Search for the cell housing the specified text and yield its [x, y] center coordinate. 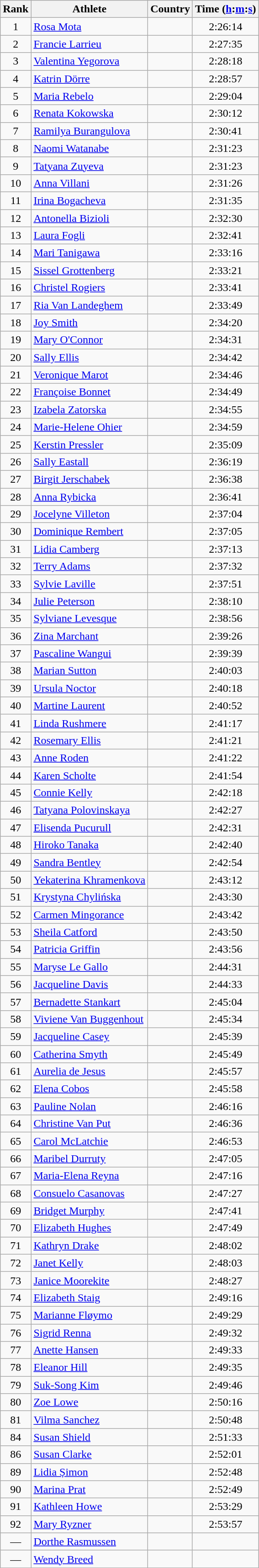
37 [16, 653]
2:46:16 [226, 1106]
Sylvie Laville [90, 584]
30 [16, 532]
33 [16, 584]
32 [16, 566]
8 [16, 148]
2:31:35 [226, 200]
2:34:20 [226, 323]
2:34:31 [226, 340]
2:28:57 [226, 79]
Viviene Van Buggenhout [90, 1019]
Jocelyne Villeton [90, 514]
Country [170, 9]
2:45:58 [226, 1089]
Izabela Zatorska [90, 410]
3 [16, 61]
2:42:31 [226, 828]
Valentina Yegorova [90, 61]
91 [16, 1507]
2:39:39 [226, 653]
2:34:59 [226, 427]
Mary O'Connor [90, 340]
62 [16, 1089]
2:37:04 [226, 514]
59 [16, 1036]
Eleanor Hill [90, 1368]
2:42:18 [226, 793]
Elisenda Pucurull [90, 828]
2:37:32 [226, 566]
2:40:52 [226, 706]
26 [16, 462]
2:43:12 [226, 880]
Yekaterina Khramenkova [90, 880]
34 [16, 601]
2:34:55 [226, 410]
2:43:56 [226, 949]
65 [16, 1141]
12 [16, 218]
41 [16, 723]
Marian Sutton [90, 671]
80 [16, 1402]
2:36:41 [226, 496]
2:37:51 [226, 584]
2:34:42 [226, 357]
2:40:03 [226, 671]
Tatyana Polovinskaya [90, 810]
47 [16, 828]
Veronique Marot [90, 375]
29 [16, 514]
2:46:53 [226, 1141]
9 [16, 166]
Maria Rebelo [90, 96]
Martine Laurent [90, 706]
Anette Hansen [90, 1350]
2:47:49 [226, 1228]
4 [16, 79]
2:42:54 [226, 862]
2:52:48 [226, 1472]
77 [16, 1350]
24 [16, 427]
Julie Peterson [90, 601]
2:51:33 [226, 1437]
Kathryn Drake [90, 1245]
2:34:46 [226, 375]
17 [16, 305]
2:45:57 [226, 1072]
Mary Ryzner [90, 1524]
25 [16, 444]
Janet Kelly [90, 1263]
2:39:26 [226, 636]
2:37:13 [226, 549]
2:49:33 [226, 1350]
Susan Shield [90, 1437]
60 [16, 1054]
Zina Marchant [90, 636]
2:46:36 [226, 1124]
Hiroko Tanaka [90, 845]
2:37:05 [226, 532]
7 [16, 131]
58 [16, 1019]
89 [16, 1472]
Bernadette Stankart [90, 1002]
Dorthe Rasmussen [90, 1541]
Francie Larrieu [90, 44]
Susan Clarke [90, 1455]
50 [16, 880]
2:26:14 [226, 27]
2:41:17 [226, 723]
2:36:19 [226, 462]
Rosemary Ellis [90, 740]
Time (h:m:s) [226, 9]
2:49:29 [226, 1315]
23 [16, 410]
Lidia Șimon [90, 1472]
Karen Scholte [90, 776]
19 [16, 340]
35 [16, 619]
84 [16, 1437]
2:33:16 [226, 253]
Tatyana Zuyeva [90, 166]
Kerstin Pressler [90, 444]
5 [16, 96]
Sally Ellis [90, 357]
31 [16, 549]
76 [16, 1333]
Françoise Bonnet [90, 392]
11 [16, 200]
2:30:41 [226, 131]
2:53:57 [226, 1524]
2:50:48 [226, 1420]
Renata Kokowska [90, 113]
2:41:21 [226, 740]
Linda Rushmere [90, 723]
57 [16, 1002]
90 [16, 1489]
Aurelia de Jesus [90, 1072]
Krystyna Chylińska [90, 897]
2:48:27 [226, 1280]
69 [16, 1211]
66 [16, 1158]
Consuelo Casanovas [90, 1193]
49 [16, 862]
Ria Van Landeghem [90, 305]
Sally Eastall [90, 462]
13 [16, 236]
20 [16, 357]
73 [16, 1280]
Anna Villani [90, 183]
2:52:01 [226, 1455]
Sylviane Levesque [90, 619]
Patricia Griffin [90, 949]
52 [16, 915]
2:36:38 [226, 479]
72 [16, 1263]
43 [16, 758]
2:38:56 [226, 619]
2:52:49 [226, 1489]
Rank [16, 9]
2:45:34 [226, 1019]
2:45:49 [226, 1054]
2:53:29 [226, 1507]
Christine Van Put [90, 1124]
Pascaline Wangui [90, 653]
6 [16, 113]
38 [16, 671]
46 [16, 810]
Anne Roden [90, 758]
Irina Bogacheva [90, 200]
Naomi Watanabe [90, 148]
81 [16, 1420]
86 [16, 1455]
Vilma Sanchez [90, 1420]
1 [16, 27]
27 [16, 479]
Katrin Dörre [90, 79]
48 [16, 845]
Elizabeth Staig [90, 1298]
68 [16, 1193]
44 [16, 776]
2 [16, 44]
18 [16, 323]
15 [16, 270]
Jacqueline Casey [90, 1036]
2:48:02 [226, 1245]
2:27:35 [226, 44]
2:28:18 [226, 61]
2:45:39 [226, 1036]
2:33:41 [226, 288]
21 [16, 375]
2:49:16 [226, 1298]
Rosa Mota [90, 27]
2:34:49 [226, 392]
Marie-Helene Ohier [90, 427]
Sissel Grottenberg [90, 270]
Lidia Camberg [90, 549]
Elizabeth Hughes [90, 1228]
Antonella Bizioli [90, 218]
2:49:35 [226, 1368]
Marianne Fløymo [90, 1315]
Suk-Song Kim [90, 1385]
16 [16, 288]
56 [16, 984]
Birgit Jerschabek [90, 479]
51 [16, 897]
54 [16, 949]
45 [16, 793]
2:31:26 [226, 183]
2:33:21 [226, 270]
36 [16, 636]
67 [16, 1176]
2:43:42 [226, 915]
2:41:54 [226, 776]
2:43:30 [226, 897]
Sheila Catford [90, 932]
Carmen Mingorance [90, 915]
42 [16, 740]
2:47:27 [226, 1193]
70 [16, 1228]
Zoe Lowe [90, 1402]
14 [16, 253]
2:43:50 [226, 932]
2:42:40 [226, 845]
79 [16, 1385]
Joy Smith [90, 323]
28 [16, 496]
53 [16, 932]
2:44:33 [226, 984]
64 [16, 1124]
Terry Adams [90, 566]
Marina Prat [90, 1489]
Connie Kelly [90, 793]
2:45:04 [226, 1002]
Maryse Le Gallo [90, 967]
Athlete [90, 9]
39 [16, 688]
Carol McLatchie [90, 1141]
Anna Rybicka [90, 496]
Ramilya Burangulova [90, 131]
Laura Fogli [90, 236]
10 [16, 183]
92 [16, 1524]
2:33:49 [226, 305]
22 [16, 392]
55 [16, 967]
40 [16, 706]
61 [16, 1072]
2:49:46 [226, 1385]
Maribel Durruty [90, 1158]
Bridget Murphy [90, 1211]
Sandra Bentley [90, 862]
2:41:22 [226, 758]
Jacqueline Davis [90, 984]
75 [16, 1315]
2:32:41 [226, 236]
71 [16, 1245]
Catherina Smyth [90, 1054]
2:44:31 [226, 967]
2:42:27 [226, 810]
74 [16, 1298]
2:47:05 [226, 1158]
2:47:41 [226, 1211]
2:35:09 [226, 444]
2:29:04 [226, 96]
2:47:16 [226, 1176]
Christel Rogiers [90, 288]
Sigrid Renna [90, 1333]
Elena Cobos [90, 1089]
2:32:30 [226, 218]
Janice Moorekite [90, 1280]
2:50:16 [226, 1402]
Maria-Elena Reyna [90, 1176]
2:38:10 [226, 601]
2:30:12 [226, 113]
2:40:18 [226, 688]
Kathleen Howe [90, 1507]
Mari Tanigawa [90, 253]
Pauline Nolan [90, 1106]
2:49:32 [226, 1333]
Dominique Rembert [90, 532]
63 [16, 1106]
78 [16, 1368]
Ursula Noctor [90, 688]
2:48:03 [226, 1263]
Wendy Breed [90, 1559]
